For the text-containing cell, return its midpoint in [X, Y] coordinate format. 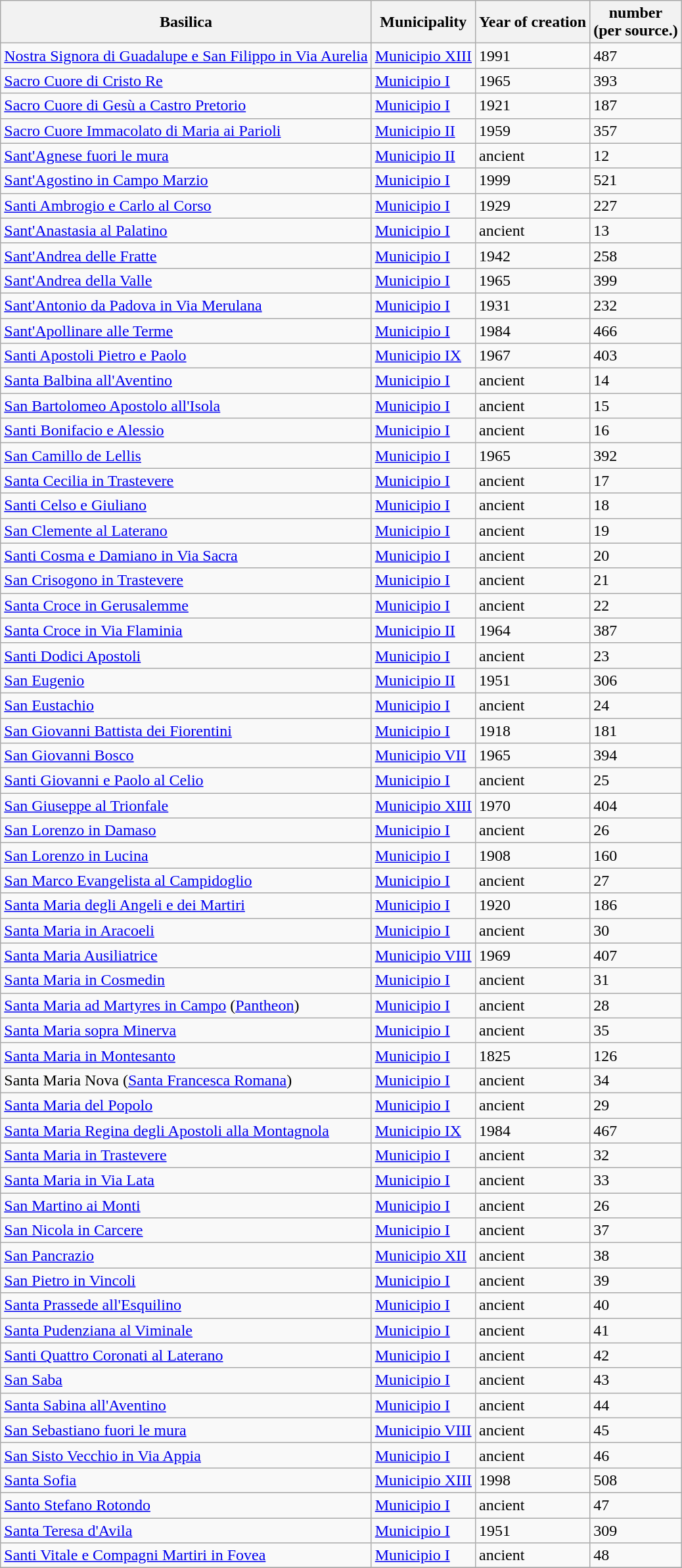
466 [636, 330]
1929 [533, 206]
Santa Maria Regina degli Apostoli alla Montagnola [186, 1130]
1959 [533, 131]
San Sebastiano fuori le mura [186, 1430]
Sant'Antonio da Padova in Via Merulana [186, 305]
Santa Teresa d'Avila [186, 1531]
38 [636, 1255]
521 [636, 181]
126 [636, 1055]
399 [636, 280]
404 [636, 806]
Santa Maria sopra Minerva [186, 1030]
Santa Prassede all'Esquilino [186, 1305]
17 [636, 481]
Sacro Cuore di Gesù a Castro Pretorio [186, 106]
232 [636, 305]
Santa Cecilia in Trastevere [186, 481]
258 [636, 255]
Santa Maria degli Angeli e dei Martiri [186, 905]
Nostra Signora di Guadalupe e San Filippo in Via Aurelia [186, 56]
Sant'Agostino in Campo Marzio [186, 181]
31 [636, 980]
27 [636, 881]
Santi Apostoli Pietro e Paolo [186, 356]
19 [636, 531]
Santa Maria in Trastevere [186, 1156]
357 [636, 131]
Municipio VII [423, 756]
San Eugenio [186, 680]
number(per source.) [636, 22]
San Giovanni Battista dei Fiorentini [186, 731]
Municipality [423, 22]
Santi Dodici Apostoli [186, 655]
467 [636, 1130]
393 [636, 81]
45 [636, 1430]
San Bartolomeo Apostolo all'Isola [186, 406]
20 [636, 555]
Sant'Agnese fuori le mura [186, 156]
Santi Giovanni e Paolo al Celio [186, 781]
24 [636, 705]
Sacro Cuore Immacolato di Maria ai Parioli [186, 131]
San Pancrazio [186, 1255]
San Nicola in Carcere [186, 1230]
30 [636, 930]
1942 [533, 255]
San Pietro in Vincoli [186, 1280]
Sant'Anastasia al Palatino [186, 230]
21 [636, 580]
San Giovanni Bosco [186, 756]
Santi Bonifacio e Alessio [186, 431]
46 [636, 1455]
Santi Celso e Giuliano [186, 506]
Santa Maria ad Martyres in Campo (Pantheon) [186, 1005]
San Crisogono in Trastevere [186, 580]
Sant'Apollinare alle Terme [186, 330]
Santi Cosma e Damiano in Via Sacra [186, 555]
43 [636, 1380]
227 [636, 206]
1918 [533, 731]
Santa Maria Nova (Santa Francesca Romana) [186, 1080]
22 [636, 605]
Sacro Cuore di Cristo Re [186, 81]
29 [636, 1105]
18 [636, 506]
487 [636, 56]
San Marco Evangelista al Campidoglio [186, 881]
28 [636, 1005]
Santi Vitale e Compagni Martiri in Fovea [186, 1556]
16 [636, 431]
Santi Ambrogio e Carlo al Corso [186, 206]
San Lorenzo in Damaso [186, 831]
39 [636, 1280]
Santi Quattro Coronati al Laterano [186, 1355]
392 [636, 456]
Santa Maria in Montesanto [186, 1055]
Sant'Andrea della Valle [186, 280]
387 [636, 630]
Santa Balbina all'Aventino [186, 381]
14 [636, 381]
41 [636, 1330]
1970 [533, 806]
Santa Pudenziana al Viminale [186, 1330]
42 [636, 1355]
San Clemente al Laterano [186, 531]
508 [636, 1480]
Santa Croce in Gerusalemme [186, 605]
1969 [533, 955]
1931 [533, 305]
San Lorenzo in Lucina [186, 856]
1991 [533, 56]
Municipio XII [423, 1255]
44 [636, 1405]
40 [636, 1305]
34 [636, 1080]
Santa Maria Ausiliatrice [186, 955]
25 [636, 781]
37 [636, 1230]
13 [636, 230]
33 [636, 1181]
47 [636, 1505]
San Eustachio [186, 705]
306 [636, 680]
12 [636, 156]
Santa Maria in Via Lata [186, 1181]
Santa Maria in Cosmedin [186, 980]
1999 [533, 181]
32 [636, 1156]
35 [636, 1030]
186 [636, 905]
309 [636, 1531]
San Saba [186, 1380]
Basilica [186, 22]
403 [636, 356]
Santa Croce in Via Flaminia [186, 630]
Santa Sofia [186, 1480]
181 [636, 731]
1967 [533, 356]
San Camillo de Lellis [186, 456]
23 [636, 655]
48 [636, 1556]
San Giuseppe al Trionfale [186, 806]
Santo Stefano Rotondo [186, 1505]
Year of creation [533, 22]
1920 [533, 905]
Sant'Andrea delle Fratte [186, 255]
160 [636, 856]
1964 [533, 630]
Santa Maria del Popolo [186, 1105]
1825 [533, 1055]
1998 [533, 1480]
Santa Maria in Aracoeli [186, 930]
407 [636, 955]
Santa Sabina all'Aventino [186, 1405]
394 [636, 756]
187 [636, 106]
1908 [533, 856]
1921 [533, 106]
San Martino ai Monti [186, 1206]
15 [636, 406]
San Sisto Vecchio in Via Appia [186, 1455]
